Extract the [X, Y] coordinate from the center of the cell holding the provided text.  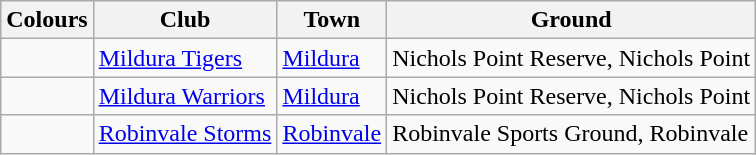
Mildura Warriors [185, 96]
Robinvale Sports Ground, Robinvale [572, 134]
Ground [572, 20]
Colours [47, 20]
Robinvale Storms [185, 134]
Robinvale [332, 134]
Town [332, 20]
Mildura Tigers [185, 58]
Club [185, 20]
